Return (X, Y) of the center of cell containing provided text 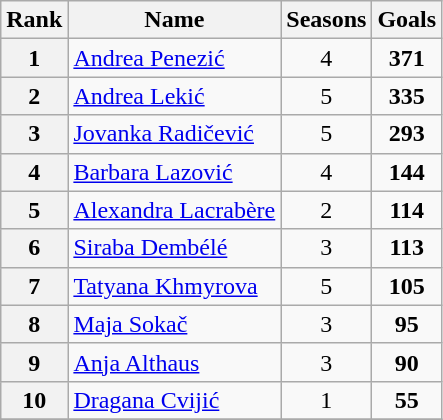
335 (407, 96)
113 (407, 248)
Seasons (326, 20)
Alexandra Lacrabère (174, 210)
10 (34, 400)
95 (407, 324)
Andrea Lekić (174, 96)
8 (34, 324)
Dragana Cvijić (174, 400)
Tatyana Khmyrova (174, 286)
55 (407, 400)
Name (174, 20)
Siraba Dembélé (174, 248)
371 (407, 58)
Rank (34, 20)
Andrea Penezić (174, 58)
90 (407, 362)
105 (407, 286)
144 (407, 172)
7 (34, 286)
Barbara Lazović (174, 172)
Maja Sokač (174, 324)
6 (34, 248)
Jovanka Radičević (174, 134)
114 (407, 210)
Anja Althaus (174, 362)
Goals (407, 20)
9 (34, 362)
293 (407, 134)
